Capture the cell that displays the provided text and extract its [x, y] central coordinate. 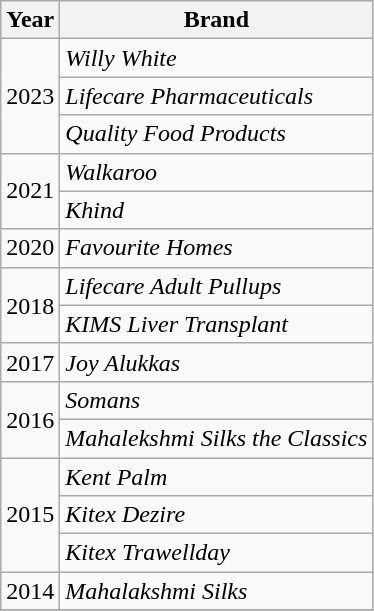
Somans [216, 400]
Brand [216, 20]
Favourite Homes [216, 248]
Quality Food Products [216, 134]
2021 [30, 191]
Walkaroo [216, 172]
2016 [30, 419]
Mahalakshmi Silks [216, 591]
Khind [216, 210]
Kent Palm [216, 477]
2017 [30, 362]
2023 [30, 96]
Mahalekshmi Silks the Classics [216, 438]
2018 [30, 305]
KIMS Liver Transplant [216, 324]
Year [30, 20]
2015 [30, 515]
Kitex Trawellday [216, 553]
Kitex Dezire [216, 515]
Joy Alukkas [216, 362]
Lifecare Adult Pullups [216, 286]
Willy White [216, 58]
Lifecare Pharmaceuticals [216, 96]
2020 [30, 248]
2014 [30, 591]
